Provide the (X, Y) coordinate of the cell's center where the given text is located.  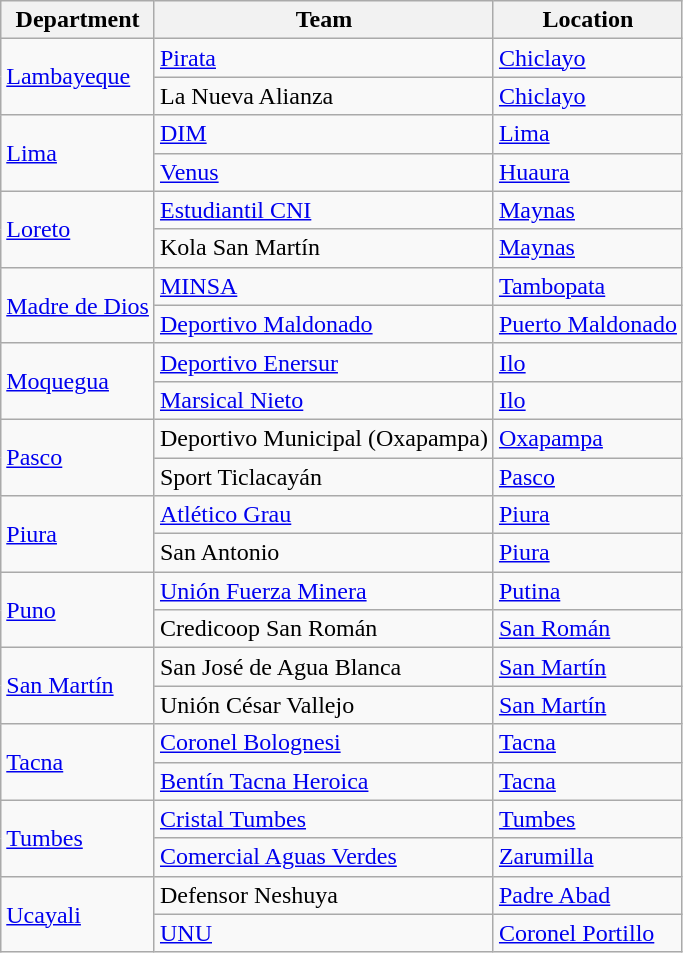
Deportivo Maldonado (324, 324)
Huaura (588, 172)
Estudiantil CNI (324, 210)
Atlético Grau (324, 515)
Puerto Maldonado (588, 324)
San José de Agua Blanca (324, 667)
La Nueva Alianza (324, 96)
Location (588, 20)
Moquegua (78, 381)
Cristal Tumbes (324, 819)
Credicoop San Román (324, 629)
Pirata (324, 58)
Lambayeque (78, 77)
Department (78, 20)
Coronel Portillo (588, 933)
DIM (324, 134)
Unión César Vallejo (324, 705)
Madre de Dios (78, 305)
San Antonio (324, 553)
Sport Ticlacayán (324, 477)
UNU (324, 933)
Oxapampa (588, 438)
Marsical Nieto (324, 400)
Comercial Aguas Verdes (324, 857)
Coronel Bolognesi (324, 743)
MINSA (324, 286)
Kola San Martín (324, 248)
Defensor Neshuya (324, 895)
Deportivo Enersur (324, 362)
Puno (78, 610)
Padre Abad (588, 895)
Bentín Tacna Heroica (324, 781)
Putina (588, 591)
Deportivo Municipal (Oxapampa) (324, 438)
Team (324, 20)
Zarumilla (588, 857)
San Román (588, 629)
Ucayali (78, 914)
Tambopata (588, 286)
Venus (324, 172)
Loreto (78, 229)
Unión Fuerza Minera (324, 591)
